Return the (x, y) coordinate for the center point of the cell that contains the specified text.  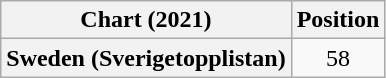
58 (338, 58)
Position (338, 20)
Sweden (Sverigetopplistan) (146, 58)
Chart (2021) (146, 20)
